Return the [X, Y] coordinate for the center point of the cell that contains the specified text.  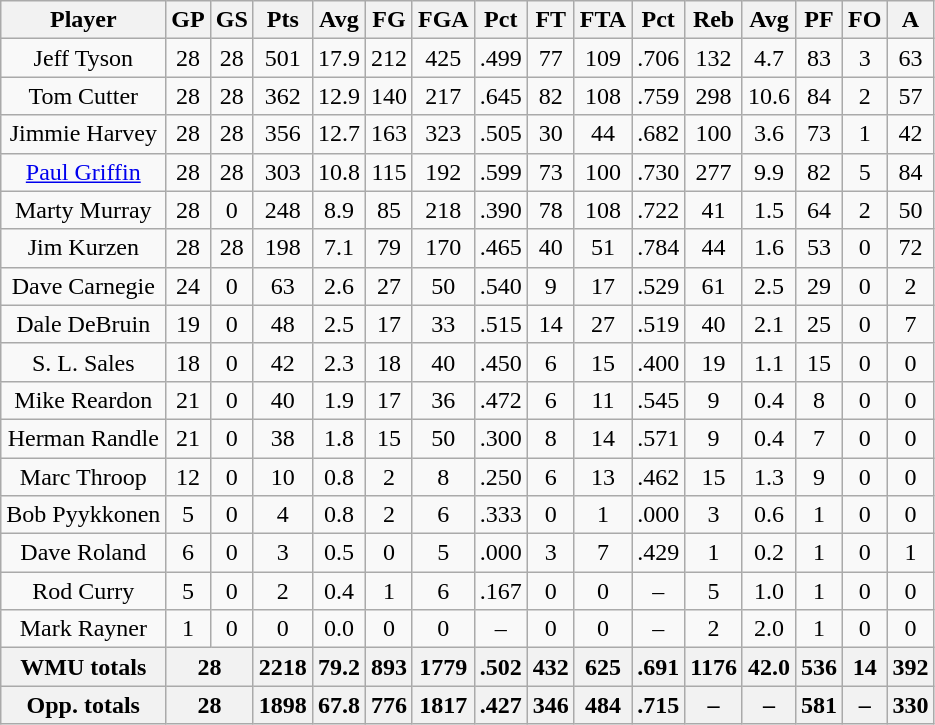
893 [388, 667]
536 [818, 667]
.400 [658, 362]
1779 [443, 667]
FO [865, 20]
67.8 [338, 705]
8.9 [338, 210]
132 [714, 58]
303 [282, 172]
Jeff Tyson [84, 58]
78 [550, 210]
1.8 [338, 438]
42.0 [768, 667]
WMU totals [84, 667]
.462 [658, 477]
501 [282, 58]
36 [443, 400]
Pts [282, 20]
346 [550, 705]
64 [818, 210]
.429 [658, 553]
432 [550, 667]
.167 [500, 591]
7.1 [338, 248]
.505 [500, 134]
1.9 [338, 400]
83 [818, 58]
FG [388, 20]
581 [818, 705]
Jim Kurzen [84, 248]
57 [910, 96]
217 [443, 96]
.715 [658, 705]
GS [232, 20]
.571 [658, 438]
163 [388, 134]
Marc Throop [84, 477]
484 [602, 705]
9.9 [768, 172]
625 [602, 667]
FTA [602, 20]
277 [714, 172]
.706 [658, 58]
.465 [500, 248]
Mark Rayner [84, 629]
53 [818, 248]
Dale DeBruin [84, 324]
4 [282, 515]
79 [388, 248]
1.5 [768, 210]
.759 [658, 96]
GP [188, 20]
A [910, 20]
48 [282, 324]
.519 [658, 324]
2218 [282, 667]
24 [188, 286]
.250 [500, 477]
.300 [500, 438]
.784 [658, 248]
17.9 [338, 58]
Reb [714, 20]
11 [602, 400]
.599 [500, 172]
13 [602, 477]
115 [388, 172]
29 [818, 286]
79.2 [338, 667]
1.6 [768, 248]
.499 [500, 58]
1817 [443, 705]
12 [188, 477]
.722 [658, 210]
140 [388, 96]
Dave Roland [84, 553]
Mike Reardon [84, 400]
2.3 [338, 362]
0.0 [338, 629]
0.6 [768, 515]
.645 [500, 96]
.472 [500, 400]
25 [818, 324]
330 [910, 705]
170 [443, 248]
2.0 [768, 629]
218 [443, 210]
Opp. totals [84, 705]
.333 [500, 515]
41 [714, 210]
Marty Murray [84, 210]
212 [388, 58]
Bob Pyykkonen [84, 515]
0.5 [338, 553]
10.6 [768, 96]
PF [818, 20]
198 [282, 248]
.390 [500, 210]
30 [550, 134]
109 [602, 58]
1898 [282, 705]
77 [550, 58]
12.7 [338, 134]
.540 [500, 286]
3.6 [768, 134]
51 [602, 248]
248 [282, 210]
72 [910, 248]
2.6 [338, 286]
FT [550, 20]
.682 [658, 134]
S. L. Sales [84, 362]
FGA [443, 20]
1.3 [768, 477]
298 [714, 96]
61 [714, 286]
Rod Curry [84, 591]
1.1 [768, 362]
.691 [658, 667]
425 [443, 58]
0.2 [768, 553]
10 [282, 477]
776 [388, 705]
.450 [500, 362]
.502 [500, 667]
1176 [714, 667]
.545 [658, 400]
.730 [658, 172]
Dave Carnegie [84, 286]
Player [84, 20]
33 [443, 324]
362 [282, 96]
Paul Griffin [84, 172]
2.1 [768, 324]
1.0 [768, 591]
Herman Randle [84, 438]
.427 [500, 705]
12.9 [338, 96]
192 [443, 172]
4.7 [768, 58]
323 [443, 134]
10.8 [338, 172]
38 [282, 438]
Tom Cutter [84, 96]
Jimmie Harvey [84, 134]
85 [388, 210]
392 [910, 667]
.515 [500, 324]
.529 [658, 286]
356 [282, 134]
